Locate the cell with the specified text and output its [x, y] center coordinate. 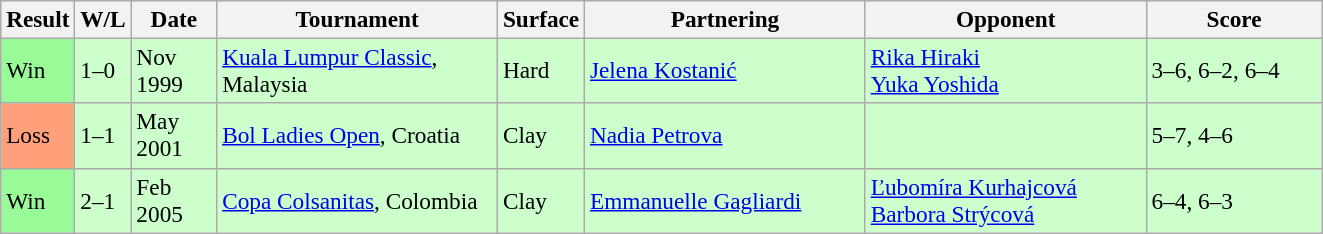
Copa Colsanitas, Colombia [358, 200]
6–4, 6–3 [1234, 200]
Tournament [358, 19]
Date [174, 19]
Rika Hiraki Yuka Yoshida [1006, 70]
Partnering [726, 19]
Score [1234, 19]
Nov 1999 [174, 70]
Emmanuelle Gagliardi [726, 200]
Loss [38, 136]
2–1 [103, 200]
1–0 [103, 70]
Ľubomíra Kurhajcová Barbora Strýcová [1006, 200]
Jelena Kostanić [726, 70]
3–6, 6–2, 6–4 [1234, 70]
Feb 2005 [174, 200]
Surface [542, 19]
Kuala Lumpur Classic, Malaysia [358, 70]
Bol Ladies Open, Croatia [358, 136]
W/L [103, 19]
Hard [542, 70]
Nadia Petrova [726, 136]
Opponent [1006, 19]
5–7, 4–6 [1234, 136]
1–1 [103, 136]
May 2001 [174, 136]
Result [38, 19]
